Extract the (X, Y) coordinate from the center of the cell holding the provided text.  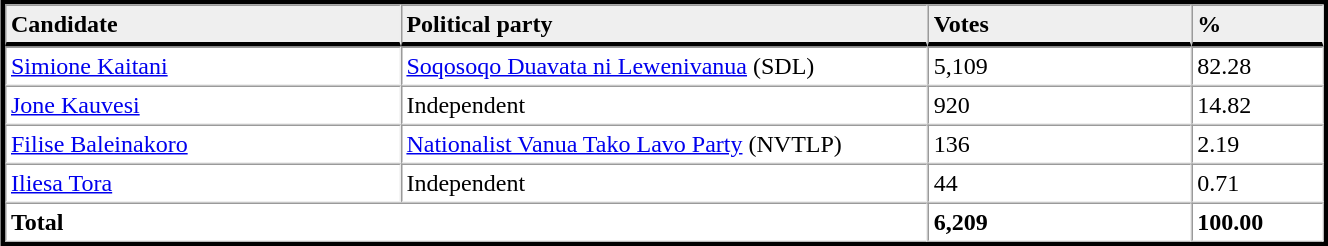
Votes (1060, 25)
82.28 (1257, 66)
14.82 (1257, 106)
Political party (664, 25)
Iliesa Tora (202, 184)
0.71 (1257, 184)
Simione Kaitani (202, 66)
100.00 (1257, 222)
Total (466, 222)
Nationalist Vanua Tako Lavo Party (NVTLP) (664, 144)
920 (1060, 106)
Candidate (202, 25)
Soqosoqo Duavata ni Lewenivanua (SDL) (664, 66)
% (1257, 25)
Filise Baleinakoro (202, 144)
6,209 (1060, 222)
2.19 (1257, 144)
Jone Kauvesi (202, 106)
136 (1060, 144)
44 (1060, 184)
5,109 (1060, 66)
